Locate the cell with the specified text and output its [X, Y] center coordinate. 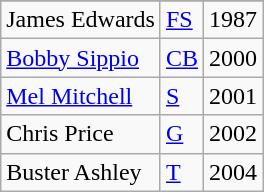
T [182, 172]
James Edwards [81, 20]
Chris Price [81, 134]
G [182, 134]
FS [182, 20]
1987 [234, 20]
CB [182, 58]
2002 [234, 134]
2001 [234, 96]
Bobby Sippio [81, 58]
2000 [234, 58]
Mel Mitchell [81, 96]
2004 [234, 172]
Buster Ashley [81, 172]
S [182, 96]
